Locate the cell with the specified text and output its [X, Y] center coordinate. 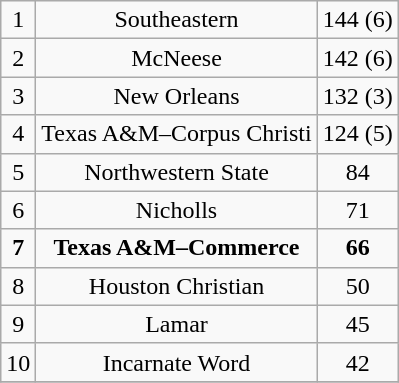
McNeese [176, 58]
Incarnate Word [176, 362]
Nicholls [176, 210]
66 [358, 248]
1 [18, 20]
2 [18, 58]
Southeastern [176, 20]
5 [18, 172]
New Orleans [176, 96]
7 [18, 248]
Texas A&M–Commerce [176, 248]
9 [18, 324]
71 [358, 210]
10 [18, 362]
4 [18, 134]
45 [358, 324]
Houston Christian [176, 286]
8 [18, 286]
Northwestern State [176, 172]
142 (6) [358, 58]
3 [18, 96]
132 (3) [358, 96]
6 [18, 210]
144 (6) [358, 20]
124 (5) [358, 134]
Lamar [176, 324]
Texas A&M–Corpus Christi [176, 134]
84 [358, 172]
50 [358, 286]
42 [358, 362]
